Find where the given text appears and provide that cell's center as [x, y] coordinate. 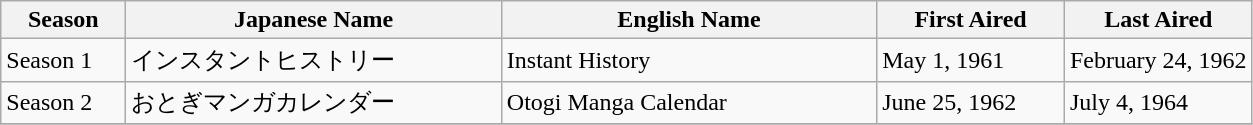
Season 2 [64, 102]
Season [64, 20]
おとぎマンガカレンダー [314, 102]
English Name [688, 20]
Instant History [688, 60]
First Aired [971, 20]
June 25, 1962 [971, 102]
February 24, 1962 [1158, 60]
Otogi Manga Calendar [688, 102]
Japanese Name [314, 20]
Last Aired [1158, 20]
July 4, 1964 [1158, 102]
インスタントヒストリー [314, 60]
May 1, 1961 [971, 60]
Season 1 [64, 60]
